Return [x, y] of the center of cell containing provided text 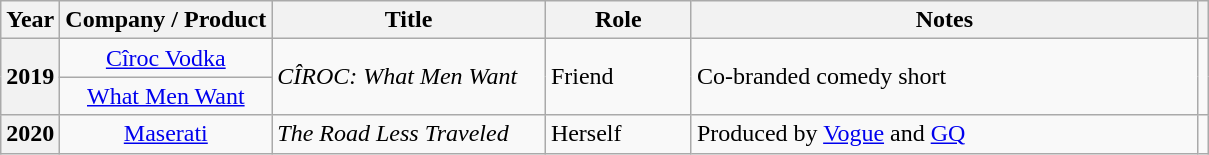
Role [618, 20]
Cîroc Vodka [166, 58]
Year [30, 20]
Friend [618, 77]
2019 [30, 77]
Herself [618, 134]
Produced by Vogue and GQ [944, 134]
What Men Want [166, 96]
Company / Product [166, 20]
Notes [944, 20]
2020 [30, 134]
Co-branded comedy short [944, 77]
The Road Less Traveled [409, 134]
Maserati [166, 134]
CÎROC: What Men Want [409, 77]
Title [409, 20]
